Output the (x, y) coordinate of the center of the cell containing the given text.  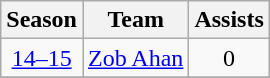
0 (229, 58)
Team (135, 20)
Assists (229, 20)
Season (42, 20)
14–15 (42, 58)
Zob Ahan (135, 58)
